Detect which cell encompasses the target text, then output its [x, y] center coordinate. 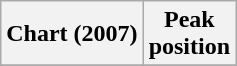
Peakposition [189, 34]
Chart (2007) [72, 34]
